Search for the cell housing the specified text and yield its (x, y) center coordinate. 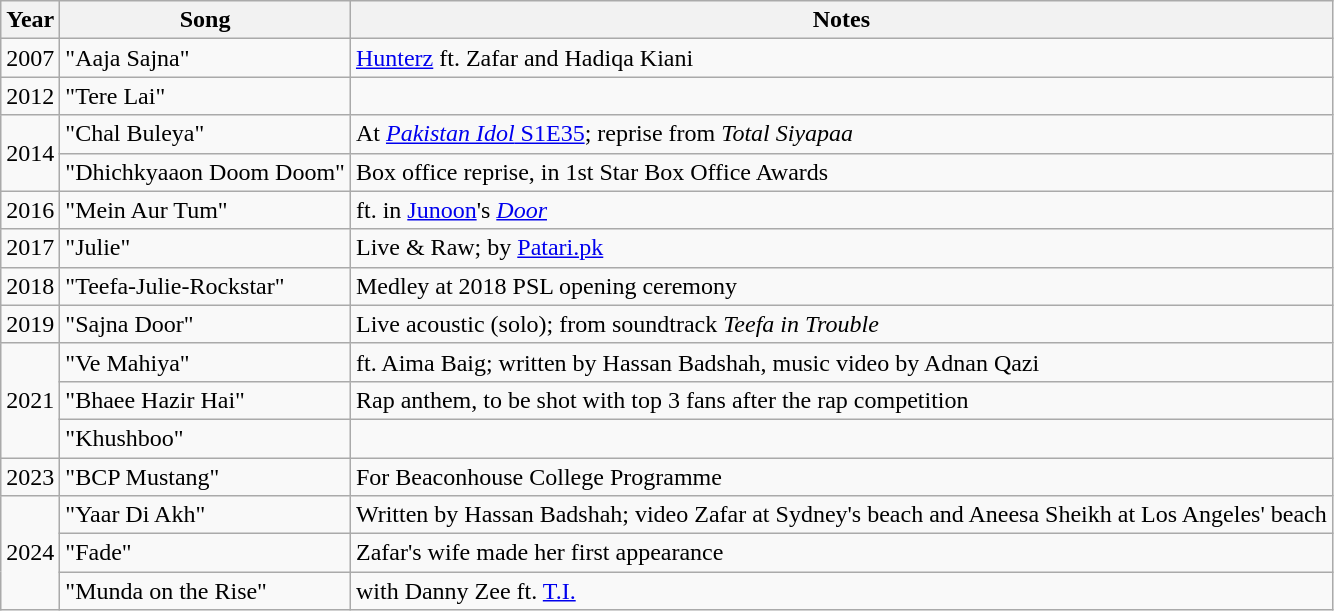
2017 (30, 248)
2021 (30, 400)
"Khushboo" (206, 438)
"Fade" (206, 553)
2018 (30, 286)
"Mein Aur Tum" (206, 210)
Year (30, 20)
Hunterz ft. Zafar and Hadiqa Kiani (841, 58)
"Sajna Door" (206, 324)
"Tere Lai" (206, 96)
Written by Hassan Badshah; video Zafar at Sydney's beach and Aneesa Sheikh at Los Angeles' beach (841, 515)
For Beaconhouse College Programme (841, 477)
2024 (30, 553)
2014 (30, 153)
At Pakistan Idol S1E35; reprise from Total Siyapaa (841, 134)
ft. Aima Baig; written by Hassan Badshah, music video by Adnan Qazi (841, 362)
Box office reprise, in 1st Star Box Office Awards (841, 172)
2007 (30, 58)
ft. in Junoon's Door (841, 210)
"Teefa-Julie-Rockstar" (206, 286)
Rap anthem, to be shot with top 3 fans after the rap competition (841, 400)
Live & Raw; by Patari.pk (841, 248)
"Ve Mahiya" (206, 362)
"Munda on the Rise" (206, 591)
Song (206, 20)
Zafar's wife made her first appearance (841, 553)
"Chal Buleya" (206, 134)
"Yaar Di Akh" (206, 515)
"Aaja Sajna" (206, 58)
"Julie" (206, 248)
Live acoustic (solo); from soundtrack Teefa in Trouble (841, 324)
"Bhaee Hazir Hai" (206, 400)
2012 (30, 96)
Notes (841, 20)
with Danny Zee ft. T.I. (841, 591)
"Dhichkyaaon Doom Doom" (206, 172)
2016 (30, 210)
"BCP Mustang" (206, 477)
2023 (30, 477)
Medley at 2018 PSL opening ceremony (841, 286)
2019 (30, 324)
